Provide the [x, y] coordinate of the cell's center where the given text is located.  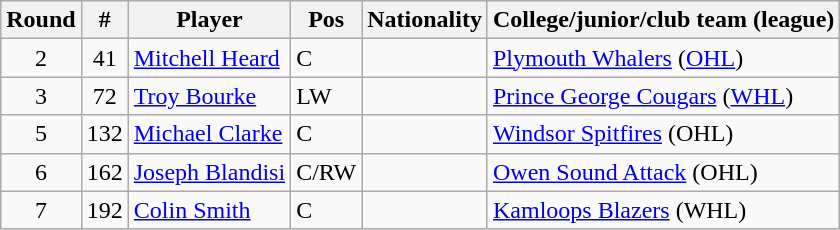
College/junior/club team (league) [663, 20]
Owen Sound Attack (OHL) [663, 172]
Joseph Blandisi [209, 172]
Kamloops Blazers (WHL) [663, 210]
6 [41, 172]
Player [209, 20]
Round [41, 20]
Nationality [425, 20]
Michael Clarke [209, 134]
162 [104, 172]
72 [104, 96]
LW [326, 96]
Prince George Cougars (WHL) [663, 96]
Colin Smith [209, 210]
# [104, 20]
Windsor Spitfires (OHL) [663, 134]
C/RW [326, 172]
132 [104, 134]
Pos [326, 20]
2 [41, 58]
Mitchell Heard [209, 58]
192 [104, 210]
41 [104, 58]
3 [41, 96]
Troy Bourke [209, 96]
7 [41, 210]
Plymouth Whalers (OHL) [663, 58]
5 [41, 134]
